Capture the cell that displays the provided text and extract its [x, y] central coordinate. 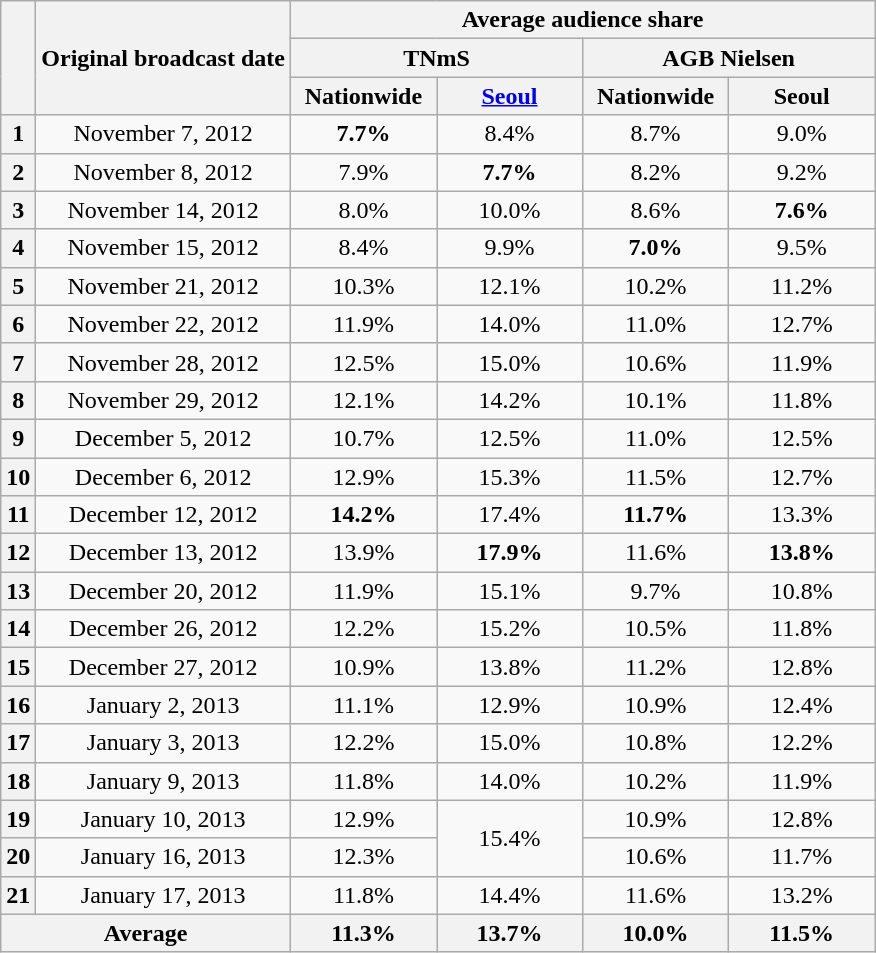
12.3% [363, 857]
4 [18, 248]
December 13, 2012 [164, 553]
December 26, 2012 [164, 629]
15.1% [509, 591]
November 21, 2012 [164, 286]
9.0% [802, 134]
13.2% [802, 895]
13.9% [363, 553]
9 [18, 438]
January 9, 2013 [164, 781]
December 6, 2012 [164, 477]
January 3, 2013 [164, 743]
5 [18, 286]
November 29, 2012 [164, 400]
November 22, 2012 [164, 324]
9.5% [802, 248]
Average [146, 933]
January 10, 2013 [164, 819]
13 [18, 591]
January 17, 2013 [164, 895]
17.9% [509, 553]
8.7% [656, 134]
8 [18, 400]
2 [18, 172]
10.3% [363, 286]
November 15, 2012 [164, 248]
December 12, 2012 [164, 515]
19 [18, 819]
15.3% [509, 477]
December 5, 2012 [164, 438]
3 [18, 210]
7 [18, 362]
11.1% [363, 705]
17 [18, 743]
12 [18, 553]
January 2, 2013 [164, 705]
10.1% [656, 400]
November 8, 2012 [164, 172]
12.4% [802, 705]
7.9% [363, 172]
11.3% [363, 933]
10 [18, 477]
15.2% [509, 629]
10.7% [363, 438]
18 [18, 781]
9.2% [802, 172]
TNmS [436, 58]
December 27, 2012 [164, 667]
13.7% [509, 933]
11 [18, 515]
9.9% [509, 248]
November 7, 2012 [164, 134]
November 28, 2012 [164, 362]
December 20, 2012 [164, 591]
7.6% [802, 210]
8.2% [656, 172]
14.4% [509, 895]
17.4% [509, 515]
9.7% [656, 591]
November 14, 2012 [164, 210]
21 [18, 895]
7.0% [656, 248]
14 [18, 629]
15 [18, 667]
15.4% [509, 838]
10.5% [656, 629]
13.3% [802, 515]
Average audience share [582, 20]
6 [18, 324]
1 [18, 134]
AGB Nielsen [729, 58]
16 [18, 705]
January 16, 2013 [164, 857]
20 [18, 857]
8.6% [656, 210]
8.0% [363, 210]
Original broadcast date [164, 58]
